From the cell containing the given text, extract its center point as (X, Y) coordinate. 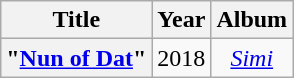
Year (182, 20)
Title (76, 20)
2018 (182, 58)
Album (252, 20)
Simi (252, 58)
"Nun of Dat" (76, 58)
